Find where the given text appears and provide that cell's center as (x, y) coordinate. 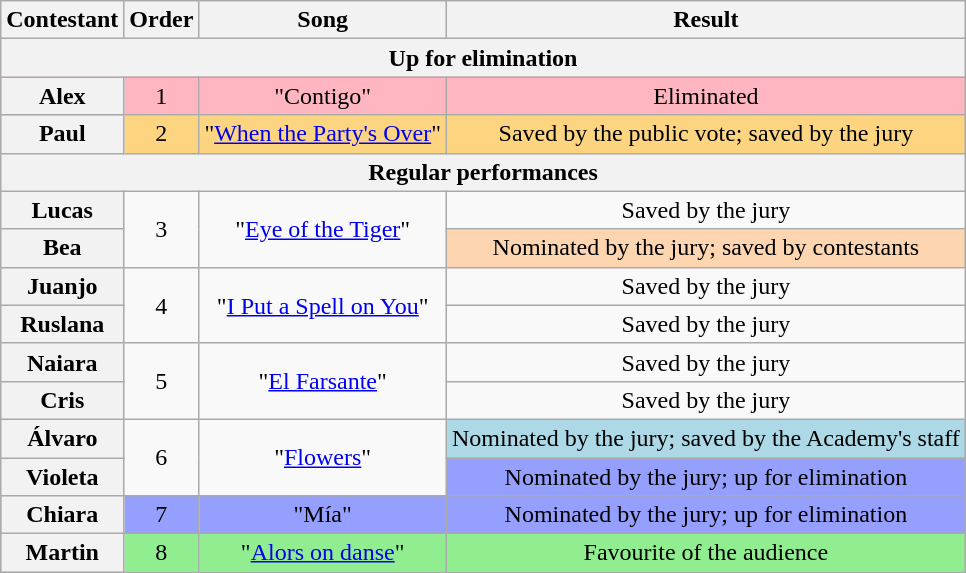
"Alors on danse" (323, 553)
Result (706, 20)
Álvaro (62, 438)
Paul (62, 134)
Lucas (62, 210)
Bea (62, 248)
Favourite of the audience (706, 553)
Song (323, 20)
"El Farsante" (323, 381)
"Flowers" (323, 457)
Violeta (62, 477)
"When the Party's Over" (323, 134)
Cris (62, 400)
6 (162, 457)
8 (162, 553)
Contestant (62, 20)
Order (162, 20)
Nominated by the jury; saved by the Academy's staff (706, 438)
7 (162, 515)
3 (162, 229)
"Eye of the Tiger" (323, 229)
Alex (62, 96)
Saved by the public vote; saved by the jury (706, 134)
Naiara (62, 362)
2 (162, 134)
5 (162, 381)
"Contigo" (323, 96)
Regular performances (484, 172)
1 (162, 96)
4 (162, 305)
Nominated by the jury; saved by contestants (706, 248)
Ruslana (62, 324)
"I Put a Spell on You" (323, 305)
Up for elimination (484, 58)
"Mía" (323, 515)
Juanjo (62, 286)
Martin (62, 553)
Eliminated (706, 96)
Chiara (62, 515)
